From the cell containing the given text, extract its center point as (X, Y) coordinate. 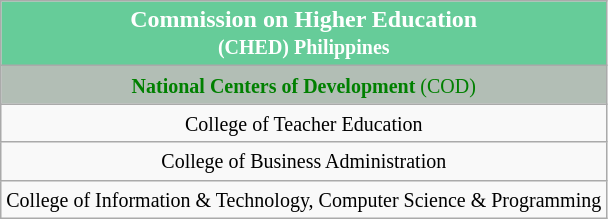
National Centers of Development (COD) (304, 85)
Commission on Higher Education (CHED) Philippines (304, 34)
College of Information & Technology, Computer Science & Programming (304, 199)
College of Teacher Education (304, 123)
College of Business Administration (304, 161)
